For the text-containing cell, return its midpoint in [X, Y] coordinate format. 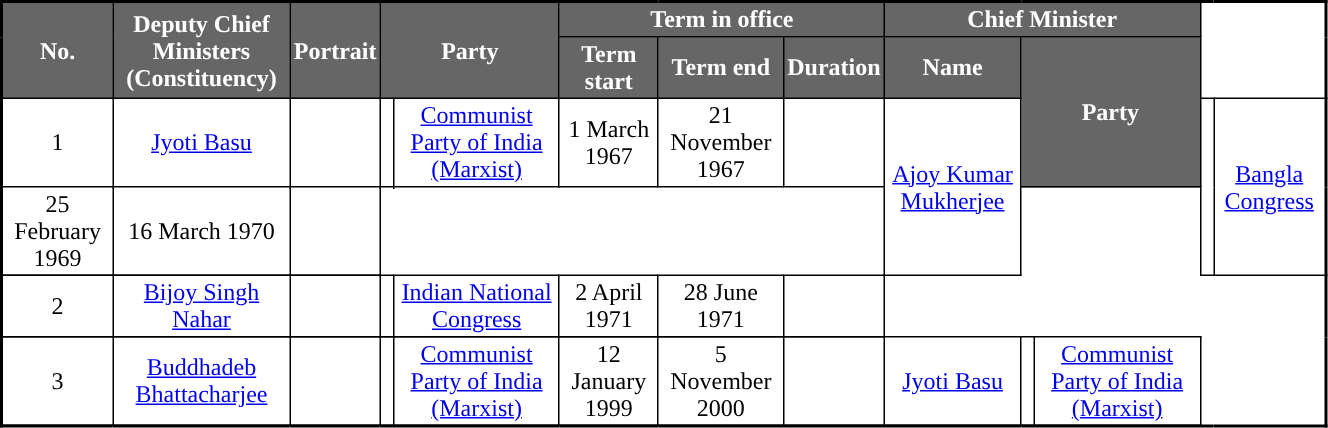
Name [952, 68]
2 April 1971 [608, 306]
Bangla Congress [1270, 186]
25 February 1969 [58, 231]
Term start [608, 68]
12 January 1999 [608, 381]
Indian National Congress [477, 306]
1 [58, 142]
21 November 1967 [720, 142]
Term in office [722, 20]
Bijoy Singh Nahar [202, 306]
Deputy Chief Ministers(Constituency) [202, 50]
Ajoy Kumar Mukherjee [952, 186]
Term end [720, 68]
Duration [834, 68]
3 [58, 381]
1 March 1967 [608, 142]
2 [58, 306]
No. [58, 50]
Chief Minister [1042, 20]
Buddhadeb Bhattacharjee [202, 381]
16 March 1970 [202, 231]
28 June 1971 [720, 306]
5 November 2000 [720, 381]
Portrait [335, 50]
